Scan for the cell matching the given text and deliver its (x, y) coordinate at center. 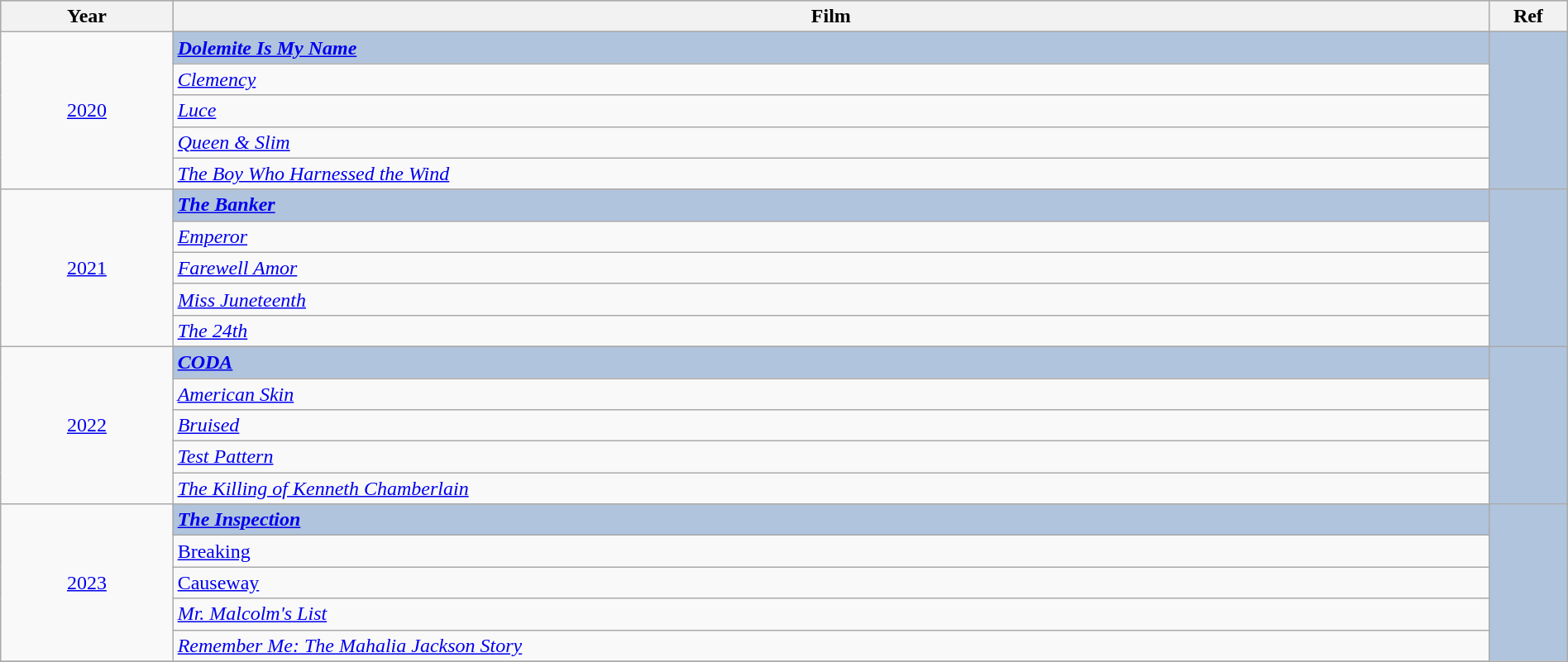
Bruised (830, 426)
Year (87, 17)
Film (830, 17)
Clemency (830, 79)
CODA (830, 362)
Causeway (830, 583)
Mr. Malcolm's List (830, 614)
The Banker (830, 205)
Remember Me: The Mahalia Jackson Story (830, 645)
Test Pattern (830, 457)
The Boy Who Harnessed the Wind (830, 174)
Breaking (830, 551)
2021 (87, 268)
Queen & Slim (830, 142)
Luce (830, 111)
Dolemite Is My Name (830, 48)
The Inspection (830, 520)
American Skin (830, 394)
Emperor (830, 236)
2022 (87, 425)
The Killing of Kenneth Chamberlain (830, 488)
Farewell Amor (830, 268)
2023 (87, 583)
Miss Juneteenth (830, 299)
The 24th (830, 331)
Ref (1528, 17)
2020 (87, 111)
